Identify which cell holds the provided text, then report its [X, Y] central coordinate. 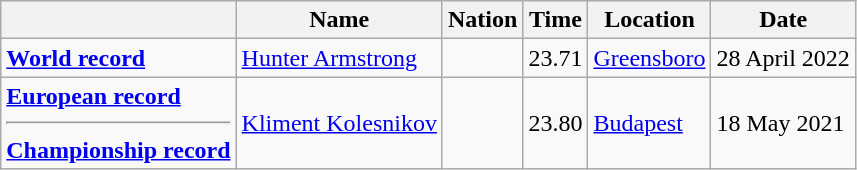
18 May 2021 [783, 123]
Date [783, 20]
Name [339, 20]
Time [556, 20]
23.71 [556, 58]
Location [650, 20]
Kliment Kolesnikov [339, 123]
Budapest [650, 123]
European recordChampionship record [118, 123]
Hunter Armstrong [339, 58]
Nation [482, 20]
World record [118, 58]
28 April 2022 [783, 58]
23.80 [556, 123]
Greensboro [650, 58]
